For the text-containing cell, return its midpoint in [X, Y] coordinate format. 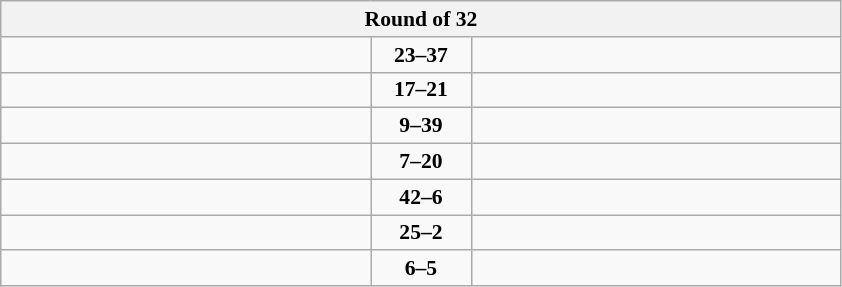
7–20 [421, 162]
25–2 [421, 233]
9–39 [421, 126]
23–37 [421, 55]
17–21 [421, 90]
Round of 32 [421, 19]
6–5 [421, 269]
42–6 [421, 197]
